Locate the cell with the specified text and output its [x, y] center coordinate. 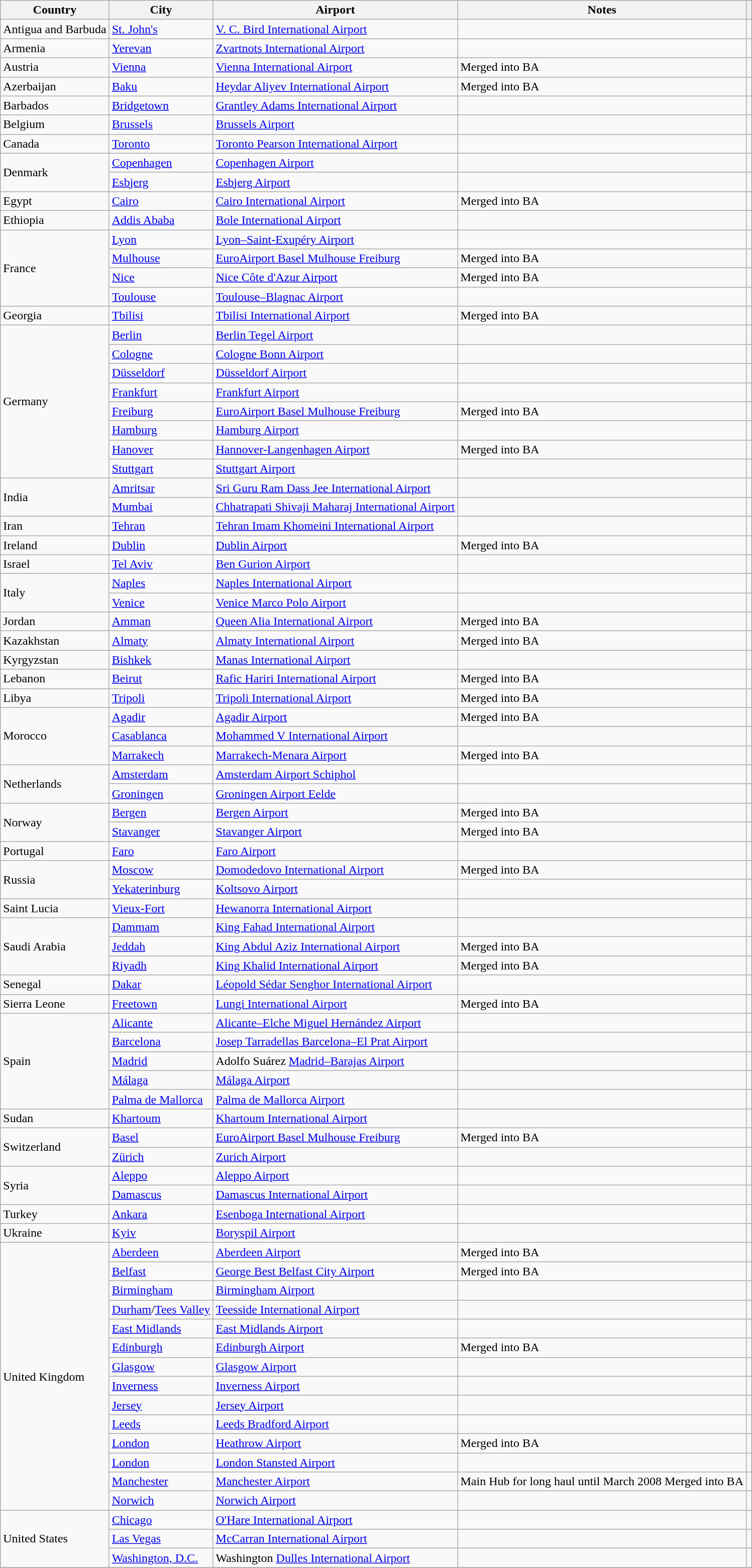
Toronto Pearson International Airport [336, 144]
Faro Airport [336, 851]
London Stansted Airport [336, 1463]
Bridgetown [161, 105]
Lebanon [55, 679]
Netherlands [55, 784]
Toronto [161, 144]
Tehran [161, 526]
Aberdeen Airport [336, 1252]
East Midlands Airport [336, 1329]
Ukraine [55, 1233]
Madrid [161, 1061]
Leeds Bradford Airport [336, 1424]
Agadir Airport [336, 717]
Lyon–Saint-Exupéry Airport [336, 239]
Jeddah [161, 946]
Chhatrapati Shivaji Maharaj International Airport [336, 507]
Edinburgh Airport [336, 1348]
Cologne [161, 354]
Birmingham [161, 1290]
Aleppo Airport [336, 1176]
Kyiv [161, 1233]
Málaga Airport [336, 1080]
Venice Marco Polo Airport [336, 602]
Hannover-Langenhagen Airport [336, 449]
Amritsar [161, 488]
King Fahad International Airport [336, 927]
Norwich [161, 1501]
Leeds [161, 1424]
Switzerland [55, 1147]
Almaty [161, 641]
Spain [55, 1061]
United States [55, 1539]
Senegal [55, 985]
Kazakhstan [55, 641]
Inverness Airport [336, 1386]
Toulouse [161, 297]
Düsseldorf Airport [336, 373]
Armenia [55, 48]
Mulhouse [161, 259]
Aleppo [161, 1176]
Hamburg [161, 430]
Naples [161, 583]
Naples International Airport [336, 583]
Vieux-Fort [161, 908]
King Khalid International Airport [336, 966]
Zvartnots International Airport [336, 48]
Glasgow [161, 1367]
Boryspil Airport [336, 1233]
Koltsovo Airport [336, 889]
Vienna International Airport [336, 67]
Casablanca [161, 736]
McCarran International Airport [336, 1539]
Washington, D.C. [161, 1558]
Ireland [55, 545]
Durham/Tees Valley [161, 1309]
Heydar Aliyev International Airport [336, 86]
Nice Côte d'Azur Airport [336, 278]
Portugal [55, 851]
Lungi International Airport [336, 1004]
Barbados [55, 105]
Berlin [161, 335]
V. C. Bird International Airport [336, 29]
Azerbaijan [55, 86]
Alicante [161, 1023]
Basel [161, 1137]
Bergen [161, 812]
Bishkek [161, 660]
Marrakech [161, 755]
Heathrow Airport [336, 1443]
India [55, 497]
Queen Alia International Airport [336, 622]
Frankfurt Airport [336, 392]
Stavanger Airport [336, 831]
Freetown [161, 1004]
Glasgow Airport [336, 1367]
Addis Ababa [161, 220]
Esbjerg Airport [336, 182]
Birmingham Airport [336, 1290]
Moscow [161, 870]
Sierra Leone [55, 1004]
Groningen [161, 793]
Dakar [161, 985]
Morocco [55, 736]
Düsseldorf [161, 373]
Hamburg Airport [336, 430]
Yekaterinburg [161, 889]
Manas International Airport [336, 660]
Jordan [55, 622]
Tehran Imam Khomeini International Airport [336, 526]
Marrakech-Menara Airport [336, 755]
Riyadh [161, 966]
Copenhagen Airport [336, 163]
Josep Tarradellas Barcelona–El Prat Airport [336, 1042]
Copenhagen [161, 163]
Brussels Airport [336, 125]
Khartoum International Airport [336, 1118]
Iran [55, 526]
Saint Lucia [55, 908]
Washington Dulles International Airport [336, 1558]
Venice [161, 602]
Norwich Airport [336, 1501]
Edinburgh [161, 1348]
Málaga [161, 1080]
Khartoum [161, 1118]
Frankfurt [161, 392]
Israel [55, 564]
Tbilisi [161, 316]
Dublin [161, 545]
Vienna [161, 67]
Esbjerg [161, 182]
Dublin Airport [336, 545]
United Kingdom [55, 1377]
Norway [55, 822]
Baku [161, 86]
Adolfo Suárez Madrid–Barajas Airport [336, 1061]
Sri Guru Ram Dass Jee International Airport [336, 488]
Alicante–Elche Miguel Hernández Airport [336, 1023]
Groningen Airport Eelde [336, 793]
Faro [161, 851]
Damascus [161, 1195]
Kyrgyzstan [55, 660]
Hanover [161, 449]
Agadir [161, 717]
Zürich [161, 1156]
Russia [55, 880]
Ethiopia [55, 220]
Mumbai [161, 507]
Airport [336, 10]
Hewanorra International Airport [336, 908]
Ankara [161, 1214]
Esenboga International Airport [336, 1214]
Egypt [55, 201]
Syria [55, 1185]
Bergen Airport [336, 812]
East Midlands [161, 1329]
Tripoli International Airport [336, 698]
Amman [161, 622]
Palma de Mallorca [161, 1099]
Country [55, 10]
Rafic Hariri International Airport [336, 679]
Jersey Airport [336, 1405]
City [161, 10]
Notes [602, 10]
Léopold Sédar Senghor International Airport [336, 985]
Denmark [55, 172]
Stuttgart Airport [336, 468]
Main Hub for long haul until March 2008 Merged into BA [602, 1482]
Bole International Airport [336, 220]
Stavanger [161, 831]
George Best Belfast City Airport [336, 1271]
O'Hare International Airport [336, 1520]
Zurich Airport [336, 1156]
Turkey [55, 1214]
King Abdul Aziz International Airport [336, 946]
Grantley Adams International Airport [336, 105]
Germany [55, 402]
St. John's [161, 29]
Damascus International Airport [336, 1195]
Teesside International Airport [336, 1309]
Canada [55, 144]
Inverness [161, 1386]
Dammam [161, 927]
Aberdeen [161, 1252]
Tel Aviv [161, 564]
Lyon [161, 239]
Freiburg [161, 411]
Belgium [55, 125]
Tbilisi International Airport [336, 316]
Las Vegas [161, 1539]
Austria [55, 67]
Sudan [55, 1118]
Chicago [161, 1520]
France [55, 268]
Stuttgart [161, 468]
Saudi Arabia [55, 946]
Jersey [161, 1405]
Cairo [161, 201]
Barcelona [161, 1042]
Yerevan [161, 48]
Tripoli [161, 698]
Palma de Mallorca Airport [336, 1099]
Belfast [161, 1271]
Brussels [161, 125]
Ben Gurion Airport [336, 564]
Antigua and Barbuda [55, 29]
Cologne Bonn Airport [336, 354]
Italy [55, 593]
Manchester [161, 1482]
Berlin Tegel Airport [336, 335]
Libya [55, 698]
Cairo International Airport [336, 201]
Amsterdam Airport Schiphol [336, 774]
Georgia [55, 316]
Manchester Airport [336, 1482]
Nice [161, 278]
Almaty International Airport [336, 641]
Beirut [161, 679]
Domodedovo International Airport [336, 870]
Mohammed V International Airport [336, 736]
Toulouse–Blagnac Airport [336, 297]
Amsterdam [161, 774]
